Pinpoint the cell where the given text exists, returning its [X, Y] midpoint coordinate. 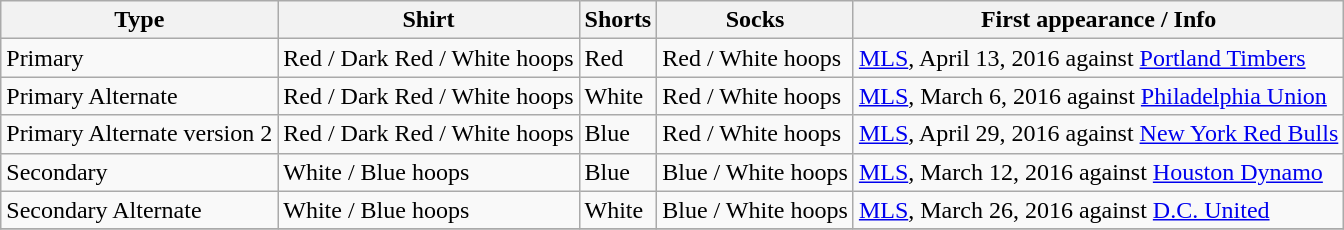
Red [618, 58]
MLS, March 6, 2016 against Philadelphia Union [1098, 96]
Shirt [428, 20]
Shorts [618, 20]
MLS, March 12, 2016 against Houston Dynamo [1098, 172]
MLS, April 29, 2016 against New York Red Bulls [1098, 134]
MLS, April 13, 2016 against Portland Timbers [1098, 58]
Socks [756, 20]
Secondary Alternate [140, 210]
MLS, March 26, 2016 against D.C. United [1098, 210]
Primary Alternate version 2 [140, 134]
Secondary [140, 172]
First appearance / Info [1098, 20]
Primary Alternate [140, 96]
Primary [140, 58]
Type [140, 20]
